From the cell containing the given text, extract its center point as [x, y] coordinate. 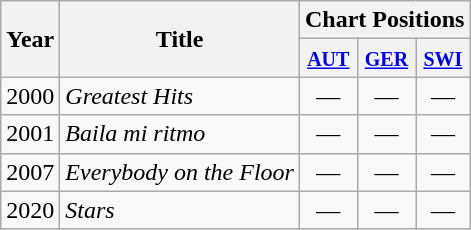
GER [386, 58]
Everybody on the Floor [180, 172]
2001 [30, 134]
Chart Positions [384, 20]
2020 [30, 210]
2007 [30, 172]
2000 [30, 96]
Greatest Hits [180, 96]
Stars [180, 210]
Baila mi ritmo [180, 134]
Year [30, 39]
AUT [328, 58]
Title [180, 39]
SWI [443, 58]
